Identify which cell holds the provided text, then report its (X, Y) central coordinate. 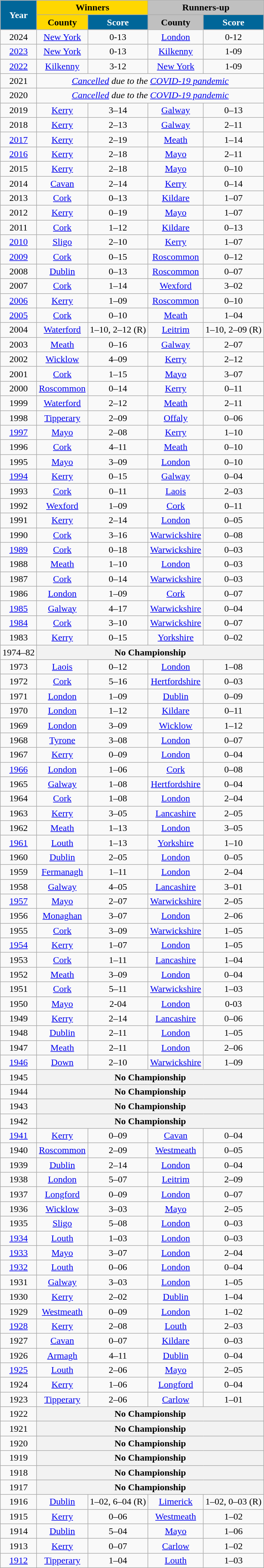
1999 (18, 403)
1940 (18, 1150)
0–16 (118, 344)
3–14 (118, 110)
5–04 (118, 1531)
2011 (18, 227)
2019 (18, 110)
1–10, 2–09 (R) (234, 330)
1950 (18, 1004)
1917 (18, 1487)
1922 (18, 1414)
Limerick (176, 1502)
1960 (18, 857)
2–19 (118, 139)
2013 (18, 198)
1941 (18, 1136)
1957 (18, 901)
2015 (18, 169)
1997 (18, 433)
3–02 (234, 286)
1925 (18, 1370)
1968 (18, 740)
1970 (18, 711)
2003 (18, 344)
1956 (18, 916)
1969 (18, 725)
1966 (18, 769)
1985 (18, 608)
5–08 (118, 1224)
4–09 (118, 359)
2022 (18, 66)
1–10, 2–12 (R) (118, 330)
1963 (18, 813)
1988 (18, 564)
1990 (18, 535)
1929 (18, 1311)
1915 (18, 1516)
1972 (18, 682)
1942 (18, 1121)
2006 (18, 301)
2020 (18, 95)
Tyrone (62, 740)
1918 (18, 1473)
1955 (18, 931)
2000 (18, 388)
0-12 (234, 37)
1987 (18, 579)
3–10 (118, 623)
1971 (18, 696)
0–18 (118, 550)
1973 (18, 667)
2016 (18, 154)
3–08 (118, 740)
1927 (18, 1341)
3–16 (118, 535)
1923 (18, 1399)
1961 (18, 843)
Winners (92, 8)
1949 (18, 1018)
1984 (18, 623)
1983 (18, 637)
Fermanagh (62, 872)
1–01 (234, 1399)
2005 (18, 315)
1991 (18, 520)
3-12 (118, 66)
2008 (18, 271)
1943 (18, 1106)
1932 (18, 1267)
5–07 (118, 1180)
1948 (18, 1033)
1938 (18, 1180)
1998 (18, 418)
1913 (18, 1546)
Down (62, 1062)
1993 (18, 491)
1926 (18, 1355)
1967 (18, 755)
2007 (18, 286)
2010 (18, 242)
1939 (18, 1165)
1974–82 (18, 652)
Armagh (62, 1355)
1933 (18, 1253)
1959 (18, 872)
2023 (18, 52)
1992 (18, 506)
2017 (18, 139)
1921 (18, 1429)
3–01 (234, 886)
2002 (18, 359)
1964 (18, 799)
1916 (18, 1502)
1919 (18, 1458)
5–11 (118, 989)
4–05 (118, 886)
1995 (18, 462)
1954 (18, 945)
0–19 (118, 213)
1986 (18, 593)
1920 (18, 1443)
1951 (18, 989)
1994 (18, 476)
Monaghan (62, 916)
2004 (18, 330)
1965 (18, 784)
1914 (18, 1531)
2009 (18, 257)
1935 (18, 1224)
1931 (18, 1282)
2021 (18, 81)
0-03 (234, 1004)
2014 (18, 184)
1996 (18, 447)
2001 (18, 374)
2018 (18, 125)
1912 (18, 1560)
0–02 (234, 637)
1936 (18, 1209)
2024 (18, 37)
2–02 (118, 1297)
1958 (18, 886)
1924 (18, 1385)
2–13 (118, 125)
1952 (18, 975)
2-04 (118, 1004)
1937 (18, 1194)
1944 (18, 1092)
1962 (18, 828)
1953 (18, 960)
1930 (18, 1297)
1989 (18, 550)
1946 (18, 1062)
4–17 (118, 608)
Year (18, 15)
2012 (18, 213)
1–02, 0–03 (R) (234, 1502)
1928 (18, 1326)
1–15 (118, 374)
Offaly (176, 418)
Runners-up (206, 8)
1934 (18, 1238)
1945 (18, 1077)
1–02, 6–04 (R) (118, 1502)
1947 (18, 1048)
5–16 (118, 682)
